From the cell containing the given text, extract its center point as (x, y) coordinate. 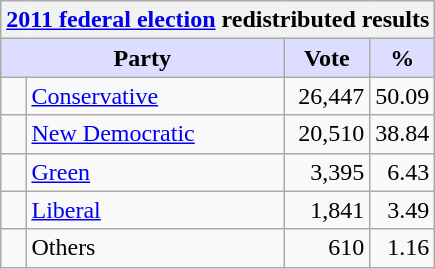
Others (155, 248)
Liberal (155, 210)
1,841 (327, 210)
26,447 (327, 96)
610 (327, 248)
% (402, 58)
New Democratic (155, 134)
1.16 (402, 248)
Party (142, 58)
6.43 (402, 172)
50.09 (402, 96)
2011 federal election redistributed results (218, 20)
Green (155, 172)
3.49 (402, 210)
Vote (327, 58)
20,510 (327, 134)
Conservative (155, 96)
3,395 (327, 172)
38.84 (402, 134)
